Find where the given text appears and provide that cell's center as [X, Y] coordinate. 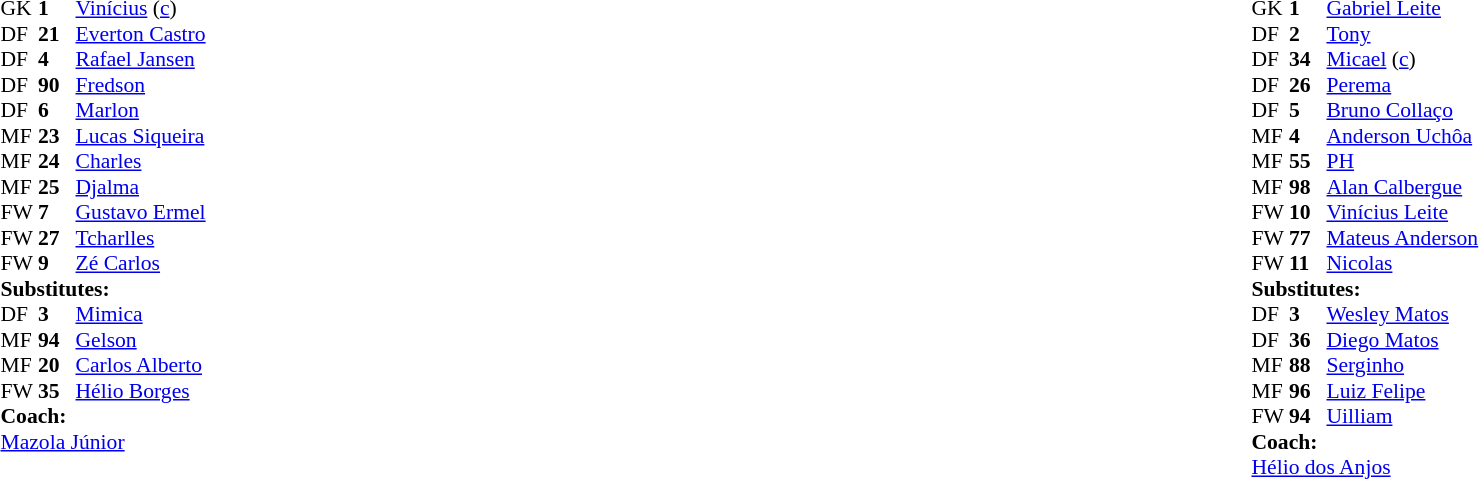
Vinícius Leite [1402, 213]
Mateus Anderson [1402, 238]
10 [1308, 213]
PH [1402, 161]
Diego Matos [1402, 340]
90 [57, 85]
Luiz Felipe [1402, 391]
98 [1308, 187]
Carlos Alberto [141, 365]
Gustavo Ermel [141, 213]
36 [1308, 340]
21 [57, 34]
35 [57, 391]
Mazola Júnior [102, 442]
Fredson [141, 85]
Everton Castro [141, 34]
2 [1308, 34]
11 [1308, 263]
Bruno Collaço [1402, 111]
Rafael Jansen [141, 59]
77 [1308, 238]
Marlon [141, 111]
Perema [1402, 85]
96 [1308, 391]
Djalma [141, 187]
55 [1308, 161]
23 [57, 136]
Micael (c) [1402, 59]
Tony [1402, 34]
Nicolas [1402, 263]
Charles [141, 161]
5 [1308, 111]
20 [57, 365]
7 [57, 213]
88 [1308, 365]
24 [57, 161]
Lucas Siqueira [141, 136]
26 [1308, 85]
Anderson Uchôa [1402, 136]
Uilliam [1402, 417]
Alan Calbergue [1402, 187]
Zé Carlos [141, 263]
Serginho [1402, 365]
Wesley Matos [1402, 315]
25 [57, 187]
Gelson [141, 340]
34 [1308, 59]
9 [57, 263]
Tcharlles [141, 238]
27 [57, 238]
6 [57, 111]
Hélio Borges [141, 391]
Mimica [141, 315]
